For the text-containing cell, return its midpoint in [x, y] coordinate format. 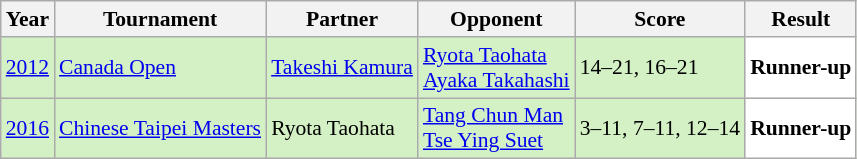
Ryota Taohata Ayaka Takahashi [496, 68]
Year [28, 19]
Takeshi Kamura [342, 68]
3–11, 7–11, 12–14 [660, 128]
Tournament [160, 19]
Partner [342, 19]
Tang Chun Man Tse Ying Suet [496, 128]
Chinese Taipei Masters [160, 128]
Opponent [496, 19]
14–21, 16–21 [660, 68]
Canada Open [160, 68]
Ryota Taohata [342, 128]
Score [660, 19]
2012 [28, 68]
2016 [28, 128]
Result [800, 19]
